Detect which cell encompasses the target text, then output its (x, y) center coordinate. 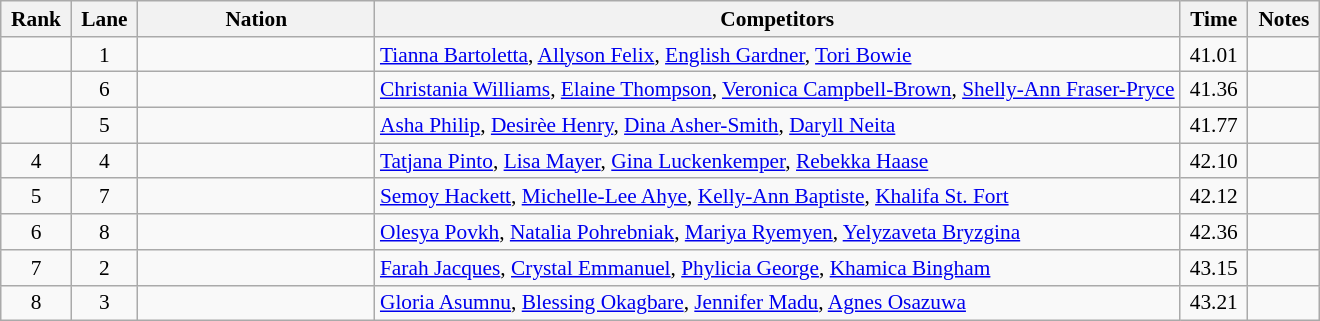
Gloria Asumnu, Blessing Okagbare, Jennifer Madu, Agnes Osazuwa (778, 303)
42.10 (1214, 161)
Competitors (778, 19)
Nation (256, 19)
2 (104, 268)
Notes (1284, 19)
Time (1214, 19)
Farah Jacques, Crystal Emmanuel, Phylicia George, Khamica Bingham (778, 268)
41.77 (1214, 126)
43.21 (1214, 303)
Asha Philip, Desirèe Henry, Dina Asher-Smith, Daryll Neita (778, 126)
3 (104, 303)
Olesya Povkh, Natalia Pohrebniak, Mariya Ryemyen, Yelyzaveta Bryzgina (778, 232)
Tatjana Pinto, Lisa Mayer, Gina Luckenkemper, Rebekka Haase (778, 161)
Tianna Bartoletta, Allyson Felix, English Gardner, Tori Bowie (778, 55)
42.12 (1214, 197)
Christania Williams, Elaine Thompson, Veronica Campbell-Brown, Shelly-Ann Fraser-Pryce (778, 90)
42.36 (1214, 232)
41.36 (1214, 90)
Lane (104, 19)
Rank (36, 19)
43.15 (1214, 268)
Semoy Hackett, Michelle-Lee Ahye, Kelly-Ann Baptiste, Khalifa St. Fort (778, 197)
41.01 (1214, 55)
1 (104, 55)
